From the cell containing the given text, extract its center point as [X, Y] coordinate. 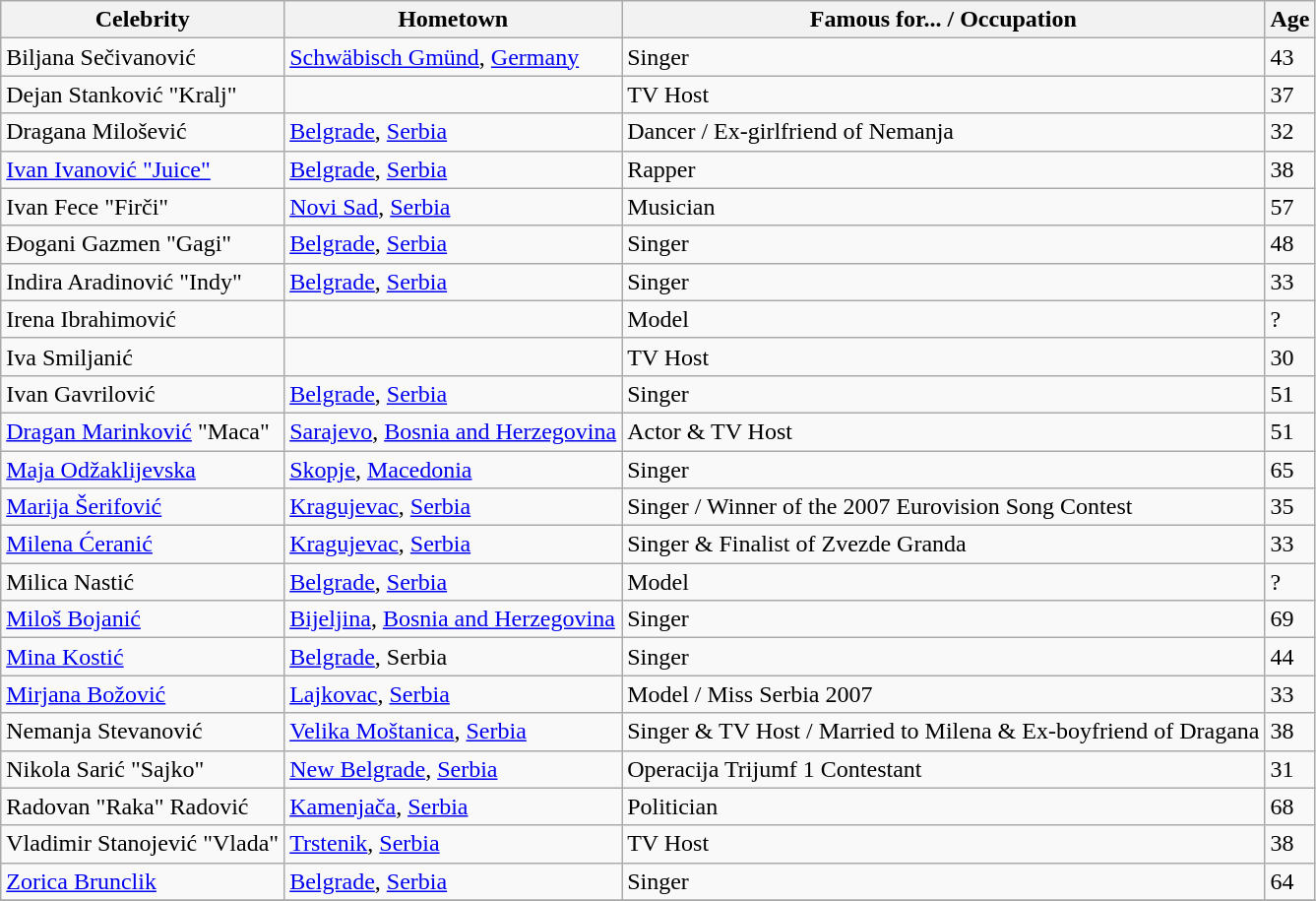
Musician [943, 207]
Ivan Gavrilović [143, 394]
Miloš Bojanić [143, 619]
Rapper [943, 169]
Mina Kostić [143, 657]
Milica Nastić [143, 582]
Mirjana Božović [143, 694]
Model / Miss Serbia 2007 [943, 694]
Dragan Marinković "Maca" [143, 431]
Famous for... / Occupation [943, 20]
Singer / Winner of the 2007 Eurovision Song Contest [943, 507]
Marija Šerifović [143, 507]
32 [1289, 132]
57 [1289, 207]
Indira Aradinović "Indy" [143, 282]
Lajkovac, Serbia [453, 694]
48 [1289, 244]
Sarajevo, Bosnia and Herzegovina [453, 431]
Iva Smiljanić [143, 356]
35 [1289, 507]
Nemanja Stevanović [143, 732]
37 [1289, 95]
68 [1289, 806]
31 [1289, 769]
43 [1289, 57]
Vladimir Stanojević "Vlada" [143, 844]
Kamenjača, Serbia [453, 806]
Biljana Sečivanović [143, 57]
64 [1289, 881]
65 [1289, 470]
Skopje, Macedonia [453, 470]
Novi Sad, Serbia [453, 207]
Zorica Brunclik [143, 881]
Singer & TV Host / Married to Milena & Ex-boyfriend of Dragana [943, 732]
Actor & TV Host [943, 431]
Operacija Trijumf 1 Contestant [943, 769]
Nikola Sarić "Sajko" [143, 769]
Radovan "Raka" Radović [143, 806]
Đogani Gazmen "Gagi" [143, 244]
Celebrity [143, 20]
Bijeljina, Bosnia and Herzegovina [453, 619]
Ivan Fece "Firči" [143, 207]
Hometown [453, 20]
Age [1289, 20]
Trstenik, Serbia [453, 844]
Milena Ćeranić [143, 545]
Irena Ibrahimović [143, 319]
Schwäbisch Gmünd, Germany [453, 57]
44 [1289, 657]
Velika Moštanica, Serbia [453, 732]
Politician [943, 806]
Ivan Ivanović "Juice" [143, 169]
New Belgrade, Serbia [453, 769]
69 [1289, 619]
Dejan Stanković "Kralj" [143, 95]
Dancer / Ex-girlfriend of Nemanja [943, 132]
30 [1289, 356]
Dragana Milošević [143, 132]
Maja Odžaklijevska [143, 470]
Singer & Finalist of Zvezde Granda [943, 545]
